Return [X, Y] of the center of cell containing provided text 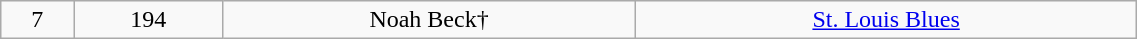
Noah Beck† [430, 20]
St. Louis Blues [886, 20]
7 [38, 20]
194 [148, 20]
